Detect which cell encompasses the target text, then output its (X, Y) center coordinate. 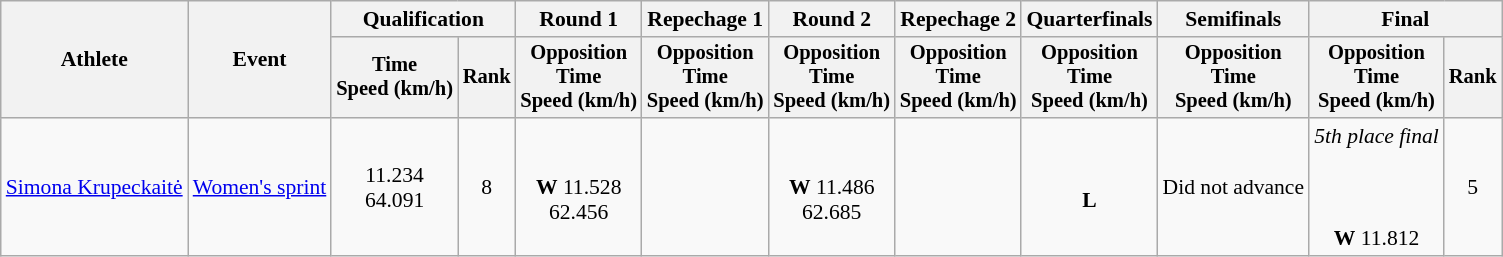
Event (260, 60)
8 (487, 187)
Athlete (94, 60)
5 (1473, 187)
L (1089, 187)
TimeSpeed (km/h) (394, 78)
5th place finalW 11.812 (1376, 187)
Simona Krupeckaitė (94, 187)
Did not advance (1234, 187)
Round 1 (578, 19)
Final (1405, 19)
Semifinals (1234, 19)
W 11.52862.456 (578, 187)
Repechage 2 (958, 19)
Women's sprint (260, 187)
Round 2 (832, 19)
Qualification (423, 19)
W 11.48662.685 (832, 187)
Quarterfinals (1089, 19)
Repechage 1 (706, 19)
11.23464.091 (394, 187)
